Search for the cell housing the specified text and yield its [X, Y] center coordinate. 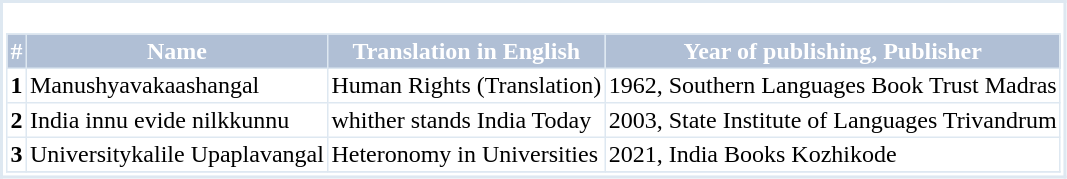
Heteronomy in Universities [466, 154]
# [17, 51]
Year of publishing, Publisher [832, 51]
Manushyavakaashangal [176, 85]
2003, State Institute of Languages Trivandrum [832, 120]
3 [17, 154]
1962, Southern Languages Book Trust Madras [832, 85]
Universitykalile Upaplavangal [176, 154]
whither stands India Today [466, 120]
Translation in English [466, 51]
2021, India Books Kozhikode [832, 154]
2 [17, 120]
Name [176, 51]
Human Rights (Translation) [466, 85]
1 [17, 85]
India innu evide nilkkunnu [176, 120]
